Pinpoint the cell where the given text exists, returning its (x, y) midpoint coordinate. 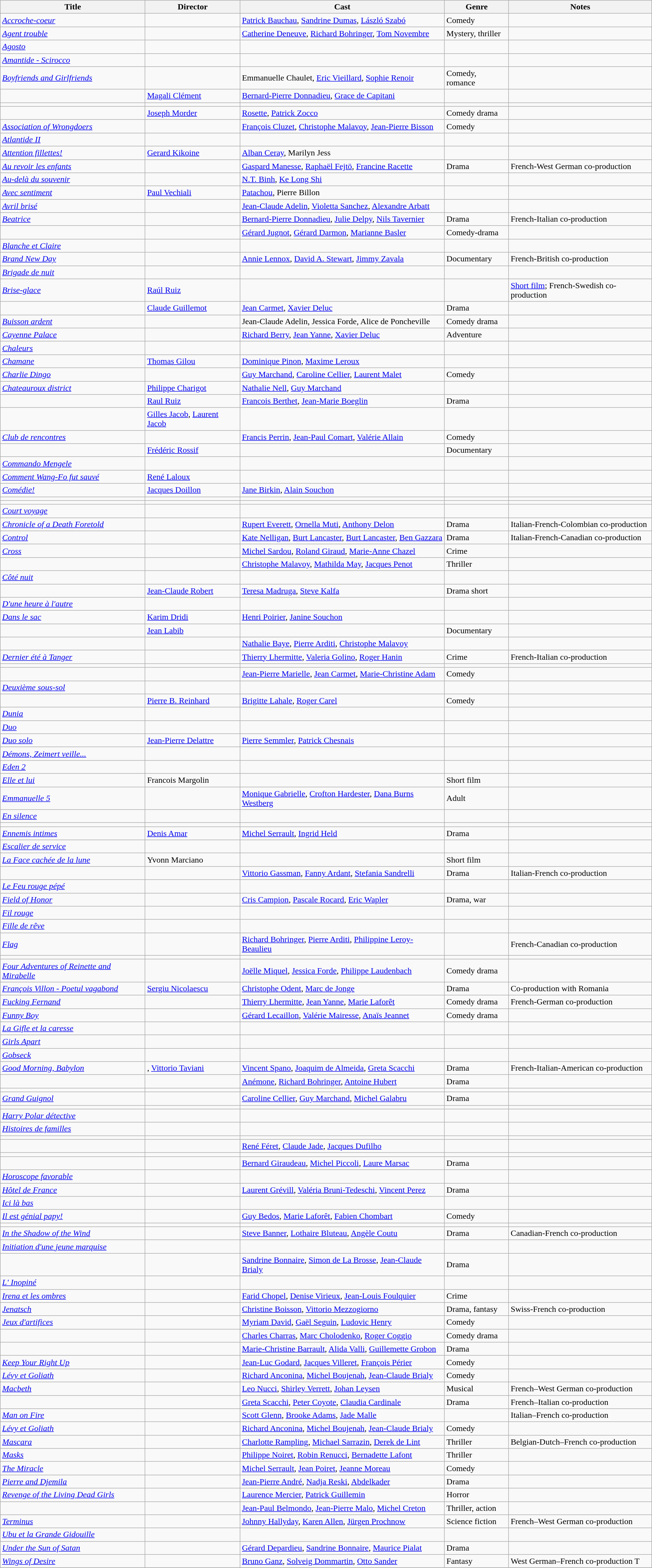
Vincent Spano, Joaquim de Almeida, Greta Scacchi (342, 1068)
Dans le sac (73, 617)
Au-delà du souvenir (73, 179)
Henri Poirier, Janine Souchon (342, 617)
Greta Scacchi, Peter Coyote, Claudia Cardinale (342, 1402)
Monique Gabrielle, Crofton Hardester, Dana Burns Westberg (342, 798)
Magali Clément (193, 96)
Fucking Fernand (73, 1002)
Bernard-Pierre Donnadieu, Julie Delpy, Nils Tavernier (342, 219)
Comedy-drama (476, 232)
Emmanuelle 5 (73, 798)
Macbeth (73, 1389)
Beatrice (73, 219)
Jean-Claude Adelin, Violetta Sanchez, Alexandre Arbatt (342, 206)
Agosto (73, 47)
Hôtel de France (73, 1190)
Boyfriends and Girlfriends (73, 78)
Dunia (73, 714)
Adult (476, 798)
Patachou, Pierre Billon (342, 193)
N.T. Binh, Ke Long Shi (342, 179)
Jean-Pierre Marielle, Jean Carmet, Marie-Christine Adam (342, 674)
Brise-glace (73, 290)
Joëlle Miquel, Jessica Forde, Philippe Laudenbach (342, 970)
Pierre B. Reinhard (193, 701)
Charlie Dingo (73, 374)
Au revoir les enfants (73, 166)
Patrick Bauchau, Sandrine Dumas, László Szabó (342, 20)
Démons, Zeimert veille... (73, 754)
Ennemis intimes (73, 833)
The Miracle (73, 1468)
French-British co-production (580, 259)
Duo solo (73, 740)
Jean-Claude Robert (193, 591)
Leo Nucci, Shirley Verrett, Johan Leysen (342, 1389)
Jean-Luc Godard, Jacques Villeret, François Périer (342, 1362)
Co-production with Romania (580, 988)
Alban Ceray, Marilyn Jess (342, 153)
Denis Amar (193, 833)
Court voyage (73, 511)
Comédie! (73, 490)
Revenge of the Living Dead Girls (73, 1495)
Adventure (476, 335)
Philippe Charigot (193, 388)
Gilles Jacob, Laurent Jacob (193, 419)
Eden 2 (73, 767)
Cayenne Palace (73, 335)
Claude Guillemot (193, 308)
Chamane (73, 361)
Raúl Ruiz (193, 290)
Karim Dridi (193, 617)
Cris Campion, Pascale Rocard, Eric Wapler (342, 900)
Jacques Doillon (193, 490)
Gobseck (73, 1055)
Pierre Semmler, Patrick Chesnais (342, 740)
Grand Guignol (73, 1099)
Comedy, romance (476, 78)
Michel Serrault, Ingrid Held (342, 833)
Mystery, thriller (476, 33)
Gaspard Manesse, Raphaël Fejtö, Francine Racette (342, 166)
Christophe Odent, Marc de Jonge (342, 988)
Francois Margolin (193, 780)
Notes (580, 7)
Swiss-French co-production (580, 1309)
Escalier de service (73, 847)
Wings of Desire (73, 1561)
Teresa Madruga, Steve Kalfa (342, 591)
Guy Marchand, Caroline Cellier, Laurent Malet (342, 374)
Control (73, 537)
Brigitte Lahale, Roger Carel (342, 701)
Rupert Everett, Ornella Muti, Anthony Delon (342, 524)
Philippe Noiret, Robin Renucci, Bernadette Lafont (342, 1455)
Gérard Jugnot, Gérard Darmon, Marianne Basler (342, 232)
Frédéric Rossif (193, 450)
Commando Mengele (73, 464)
Emmanuelle Chaulet, Eric Vieillard, Sophie Renoir (342, 78)
Il est génial papy! (73, 1216)
Caroline Cellier, Guy Marchand, Michel Galabru (342, 1099)
Chaleurs (73, 348)
Cross (73, 551)
Raul Ruiz (193, 401)
Richard Bohringer, Pierre Arditi, Philippine Leroy-Beaulieu (342, 944)
Club de rencontres (73, 437)
French-Italian-American co-production (580, 1068)
Michel Serrault, Jean Poiret, Jeanne Moreau (342, 1468)
Sandrine Bonnaire, Simon de La Brosse, Jean-Claude Brialy (342, 1264)
Bernard Giraudeau, Michel Piccoli, Laure Marsac (342, 1163)
Genre (476, 7)
Francis Perrin, Jean-Paul Comart, Valérie Allain (342, 437)
Mascara (73, 1442)
Charlotte Rampling, Michael Sarrazin, Derek de Lint (342, 1442)
Charles Charras, Marc Cholodenko, Roger Coggio (342, 1336)
Drama, fantasy (476, 1309)
Keep Your Right Up (73, 1362)
Dominique Pinon, Maxime Leroux (342, 361)
Atlantide II (73, 139)
Rosette, Patrick Zocco (342, 113)
Christophe Malavoy, Mathilda May, Jacques Penot (342, 564)
Pierre and Djemila (73, 1482)
Italian-French co-production (580, 873)
François Villon - Poetul vagabond (73, 988)
Myriam David, Gaël Seguin, Ludovic Henry (342, 1322)
Sergiu Nicolaescu (193, 988)
Jean-Pierre André, Nadja Reski, Abdelkader (342, 1482)
Marie-Christine Barrault, Alida Valli, Guillemette Grobon (342, 1349)
Thriller, action (476, 1508)
Avec sentiment (73, 193)
Flag (73, 944)
Chateauroux district (73, 388)
Gérard Depardieu, Sandrine Bonnaire, Maurice Pialat (342, 1548)
Dernier été à Tanger (73, 657)
Annie Lennox, David A. Stewart, Jimmy Zavala (342, 259)
Amantide - Scirocco (73, 60)
Cast (342, 7)
Italian-French-Canadian co-production (580, 537)
French-West German co-production (580, 166)
Musical (476, 1389)
Anémone, Richard Bohringer, Antoine Hubert (342, 1081)
Belgian-Dutch–French co-production (580, 1442)
Italian–French co-production (580, 1415)
Johnny Hallyday, Karen Allen, Jürgen Prochnow (342, 1521)
Gérard Lecaillon, Valérie Mairesse, Anaïs Jeannet (342, 1015)
Association of Wrongdoers (73, 126)
Brand New Day (73, 259)
Ici là bas (73, 1203)
L' Inopiné (73, 1283)
Farid Chopel, Denise Virieux, Jean-Louis Foulquier (342, 1296)
Joseph Morder (193, 113)
French-Canadian co-production (580, 944)
Fantasy (476, 1561)
Chronicle of a Death Foretold (73, 524)
Richard Berry, Jean Yanne, Xavier Deluc (342, 335)
Director (193, 7)
Funny Boy (73, 1015)
La Gifle et la caresse (73, 1028)
Jean-Pierre Delattre (193, 740)
Blanche et Claire (73, 246)
Vittorio Gassman, Fanny Ardant, Stefania Sandrelli (342, 873)
Deuxième sous-sol (73, 687)
Canadian-French co-production (580, 1233)
René Féret, Claude Jade, Jacques Dufilho (342, 1146)
Kate Nelligan, Burt Lancaster, Burt Lancaster, Ben Gazzara (342, 537)
Masks (73, 1455)
Italian-French-Colombian co-production (580, 524)
Jane Birkin, Alain Souchon (342, 490)
La Face cachée de la lune (73, 860)
Field of Honor (73, 900)
Jean Labib (193, 630)
Bernard-Pierre Donnadieu, Grace de Capitani (342, 96)
Jean-Paul Belmondo, Jean-Pierre Malo, Michel Creton (342, 1508)
Brigade de nuit (73, 272)
Duo (73, 727)
In the Shadow of the Wind (73, 1233)
Thierry Lhermitte, Valeria Golino, Roger Hanin (342, 657)
Thierry Lhermitte, Jean Yanne, Marie Laforêt (342, 1002)
Avril brisé (73, 206)
Le Feu rouge pépé (73, 886)
Yvonn Marciano (193, 860)
Paul Vechiali (193, 193)
Gerard Kikoine (193, 153)
Elle et lui (73, 780)
D'une heure à l'autre (73, 604)
Irena et les ombres (73, 1296)
Girls Apart (73, 1042)
West German–French co-production T (580, 1561)
Terminus (73, 1521)
Harry Polar détective (73, 1116)
René Laloux (193, 477)
Horoscope favorable (73, 1176)
Jeux d'artifices (73, 1322)
Accroche-coeur (73, 20)
Bruno Ganz, Solveig Dommartin, Otto Sander (342, 1561)
Title (73, 7)
Drama short (476, 591)
Jenatsch (73, 1309)
Fille de rêve (73, 926)
Initiation d'une jeune marquise (73, 1247)
Guy Bedos, Marie Laforêt, Fabien Chombart (342, 1216)
Laurent Grévill, Valéria Bruni-Tedeschi, Vincent Perez (342, 1190)
Jean-Claude Adelin, Jessica Forde, Alice de Poncheville (342, 321)
Man on Fire (73, 1415)
Catherine Deneuve, Richard Bohringer, Tom Novembre (342, 33)
French–Italian co-production (580, 1402)
Côté nuit (73, 577)
Michel Sardou, Roland Giraud, Marie-Anne Chazel (342, 551)
Nathalie Nell, Guy Marchand (342, 388)
Science fiction (476, 1521)
Buisson ardent (73, 321)
Fil rouge (73, 913)
Drama, war (476, 900)
Four Adventures of Reinette and Mirabelle (73, 970)
Attention fillettes! (73, 153)
Jean Carmet, Xavier Deluc (342, 308)
Thomas Gilou (193, 361)
Comment Wang-Fo fut sauvé (73, 477)
, Vittorio Taviani (193, 1068)
Ubu et la Grande Gidouille (73, 1535)
François Cluzet, Christophe Malavoy, Jean-Pierre Bisson (342, 126)
En silence (73, 816)
Steve Banner, Lothaire Bluteau, Angèle Coutu (342, 1233)
Under the Sun of Satan (73, 1548)
Francois Berthet, Jean-Marie Boeglin (342, 401)
Horror (476, 1495)
Short film; French-Swedish co-production (580, 290)
Scott Glenn, Brooke Adams, Jade Malle (342, 1415)
Christine Boisson, Vittorio Mezzogiorno (342, 1309)
Nathalie Baye, Pierre Arditi, Christophe Malavoy (342, 644)
Agent trouble (73, 33)
French-German co-production (580, 1002)
Good Morning, Babylon (73, 1068)
Histoires de familles (73, 1129)
Laurence Mercier, Patrick Guillemin (342, 1495)
